Locate the cell with the specified text and output its [x, y] center coordinate. 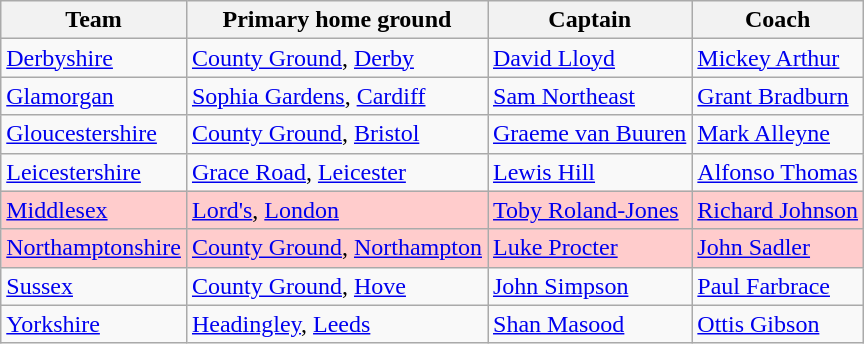
John Simpson [590, 286]
Team [94, 20]
Mickey Arthur [778, 58]
Sam Northeast [590, 96]
John Sadler [778, 248]
Primary home ground [336, 20]
Grace Road, Leicester [336, 172]
Derbyshire [94, 58]
County Ground, Derby [336, 58]
Captain [590, 20]
County Ground, Northampton [336, 248]
Leicestershire [94, 172]
Yorkshire [94, 324]
Lord's, London [336, 210]
Alfonso Thomas [778, 172]
Shan Masood [590, 324]
Glamorgan [94, 96]
Toby Roland-Jones [590, 210]
Headingley, Leeds [336, 324]
Graeme van Buuren [590, 134]
Sussex [94, 286]
Mark Alleyne [778, 134]
County Ground, Hove [336, 286]
County Ground, Bristol [336, 134]
David Lloyd [590, 58]
Coach [778, 20]
Sophia Gardens, Cardiff [336, 96]
Lewis Hill [590, 172]
Richard Johnson [778, 210]
Grant Bradburn [778, 96]
Luke Procter [590, 248]
Northamptonshire [94, 248]
Paul Farbrace [778, 286]
Ottis Gibson [778, 324]
Gloucestershire [94, 134]
Middlesex [94, 210]
